Determine the [x, y] coordinate at the center of the cell enclosing the given text.  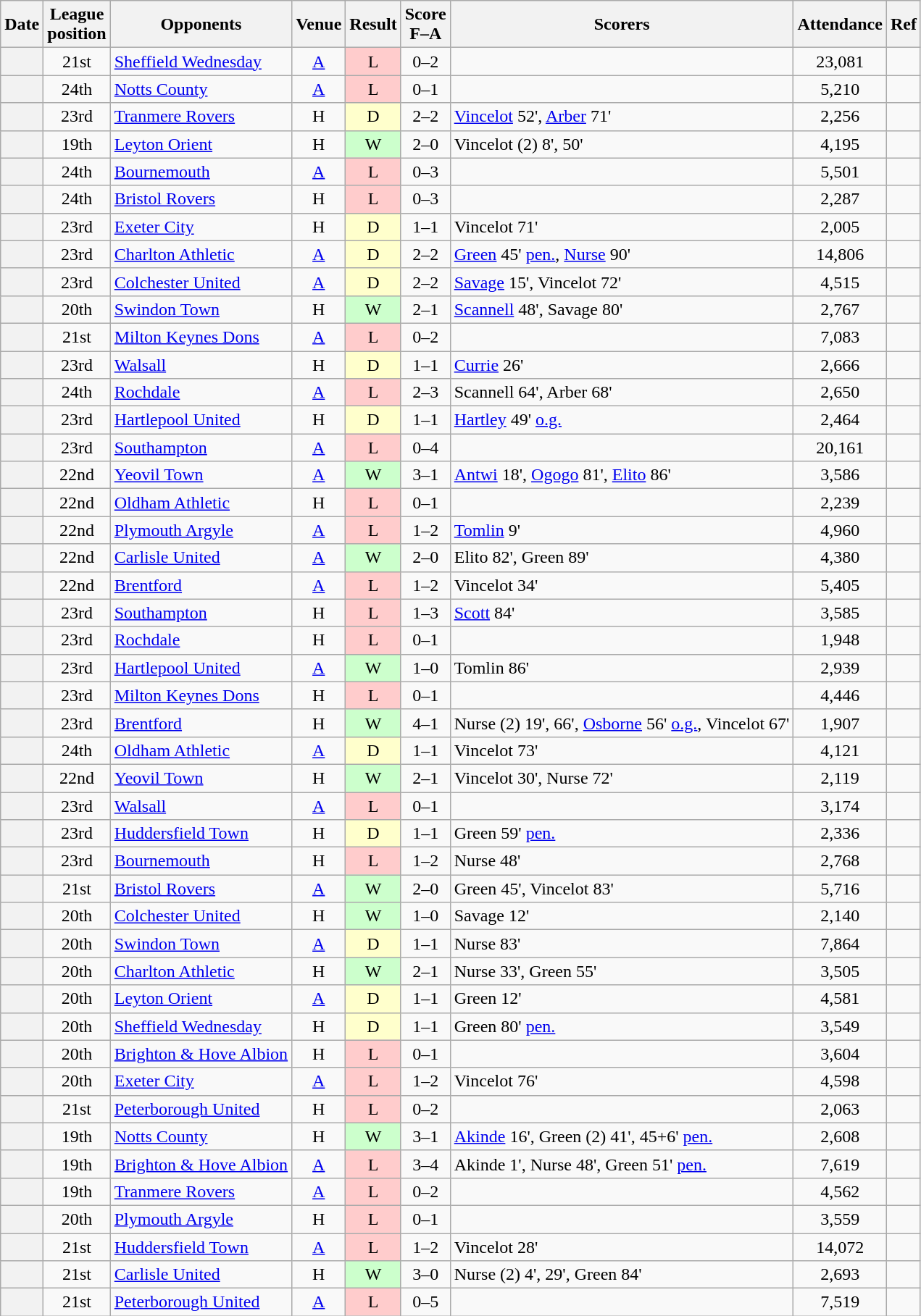
2,666 [840, 364]
Savage 15', Vincelot 72' [622, 282]
2,767 [840, 309]
Green 45' pen., Nurse 90' [622, 254]
1,907 [840, 723]
Result [373, 25]
2,256 [840, 117]
Nurse 83' [622, 944]
3,559 [840, 1219]
2,287 [840, 199]
Scott 84' [622, 613]
2,005 [840, 227]
4,195 [840, 144]
3,174 [840, 806]
7,619 [840, 1164]
3–4 [425, 1164]
Hartley 49' o.g. [622, 420]
23,081 [840, 62]
Attendance [840, 25]
Date [22, 25]
5,210 [840, 89]
Akinde 16', Green (2) 41', 45+6' pen. [622, 1136]
7,083 [840, 337]
Vincelot 34' [622, 585]
2–3 [425, 393]
Vincelot 52', Arber 71' [622, 117]
4,515 [840, 282]
0–4 [425, 448]
2,119 [840, 778]
4,446 [840, 695]
Nurse 48' [622, 861]
20,161 [840, 448]
14,806 [840, 254]
Venue [319, 25]
Green 59' pen. [622, 834]
2,650 [840, 393]
Green 80' pen. [622, 1026]
1–3 [425, 613]
1,948 [840, 640]
4,581 [840, 999]
7,519 [840, 1302]
5,716 [840, 889]
Nurse (2) 4', 29', Green 84' [622, 1275]
Vincelot 30', Nurse 72' [622, 778]
4,960 [840, 530]
4,380 [840, 558]
2,939 [840, 668]
4,121 [840, 750]
2,140 [840, 916]
2,464 [840, 420]
ScoreF–A [425, 25]
7,864 [840, 944]
Scorers [622, 25]
Elito 82', Green 89' [622, 558]
Vincelot 28' [622, 1246]
2,239 [840, 503]
Savage 12' [622, 916]
4–1 [425, 723]
3–0 [425, 1275]
Nurse (2) 19', 66', Osborne 56' o.g., Vincelot 67' [622, 723]
2,336 [840, 834]
Leagueposition [77, 25]
Currie 26' [622, 364]
5,405 [840, 585]
Vincelot (2) 8', 50' [622, 144]
Akinde 1', Nurse 48', Green 51' pen. [622, 1164]
5,501 [840, 172]
Vincelot 71' [622, 227]
Green 45', Vincelot 83' [622, 889]
Vincelot 76' [622, 1081]
2,693 [840, 1275]
2,768 [840, 861]
3,505 [840, 971]
3,585 [840, 613]
Vincelot 73' [622, 750]
3,549 [840, 1026]
4,562 [840, 1191]
4,598 [840, 1081]
3,604 [840, 1054]
0–5 [425, 1302]
Ref [903, 25]
14,072 [840, 1246]
2,063 [840, 1109]
Tomlin 9' [622, 530]
Scannell 64', Arber 68' [622, 393]
Opponents [201, 25]
Scannell 48', Savage 80' [622, 309]
Antwi 18', Ogogo 81', Elito 86' [622, 475]
Green 12' [622, 999]
2,608 [840, 1136]
3,586 [840, 475]
Nurse 33', Green 55' [622, 971]
Tomlin 86' [622, 668]
